Find where the given text appears and provide that cell's center as [X, Y] coordinate. 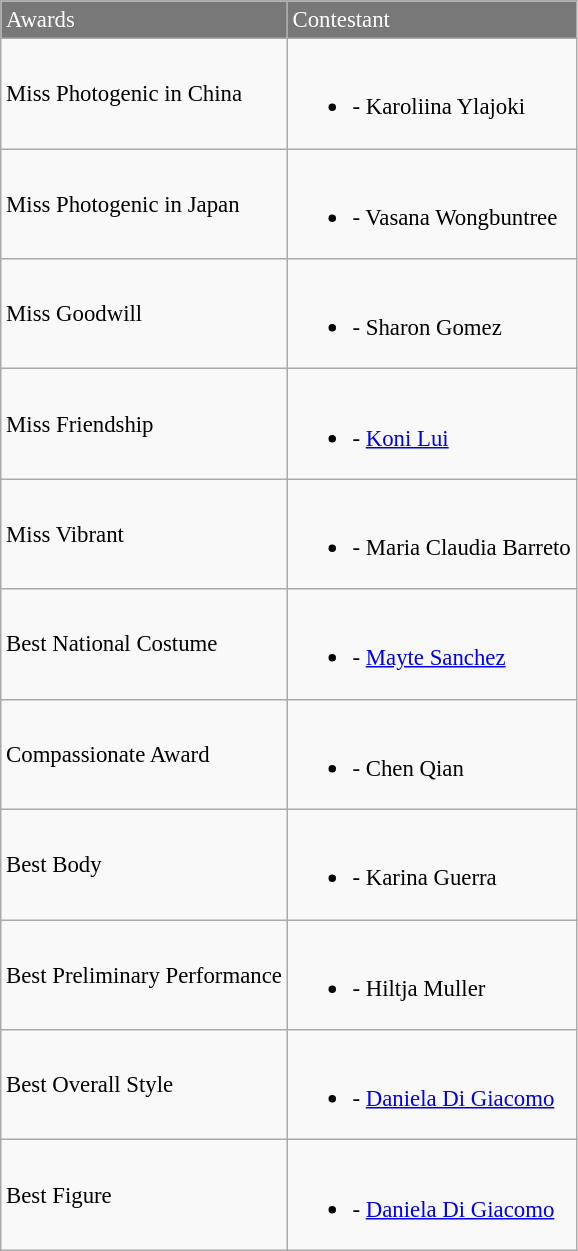
Miss Vibrant [144, 534]
- Karina Guerra [432, 865]
Best National Costume [144, 644]
Compassionate Award [144, 754]
- Koni Lui [432, 424]
- Sharon Gomez [432, 314]
- Mayte Sanchez [432, 644]
Best Body [144, 865]
- Chen Qian [432, 754]
Contestant [432, 20]
- Karoliina Ylajoki [432, 94]
Best Figure [144, 1195]
Awards [144, 20]
Miss Photogenic in Japan [144, 204]
Miss Photogenic in China [144, 94]
- Vasana Wongbuntree [432, 204]
- Hiltja Muller [432, 975]
Miss Friendship [144, 424]
- Maria Claudia Barreto [432, 534]
Best Preliminary Performance [144, 975]
Miss Goodwill [144, 314]
Best Overall Style [144, 1085]
